Detect which cell encompasses the target text, then output its (X, Y) center coordinate. 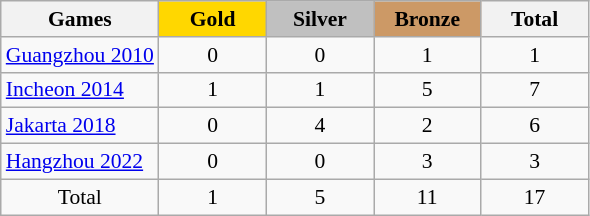
7 (534, 90)
Games (80, 19)
Incheon 2014 (80, 90)
11 (428, 197)
4 (320, 126)
Hangzhou 2022 (80, 162)
Guangzhou 2010 (80, 55)
2 (428, 126)
6 (534, 126)
Silver (320, 19)
17 (534, 197)
Bronze (428, 19)
Jakarta 2018 (80, 126)
Gold (212, 19)
